For the text-containing cell, return its midpoint in [x, y] coordinate format. 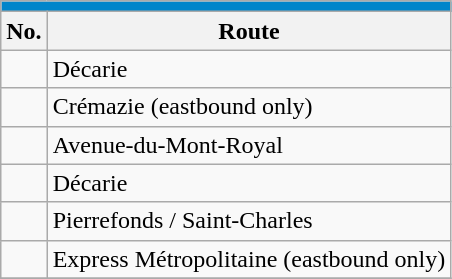
No. [24, 31]
Pierrefonds / Saint-Charles [249, 221]
Avenue-du-Mont-Royal [249, 145]
Route [249, 31]
Express Métropolitaine (eastbound only) [249, 259]
Crémazie (eastbound only) [249, 107]
